Extract the [X, Y] coordinate from the center of the cell holding the provided text.  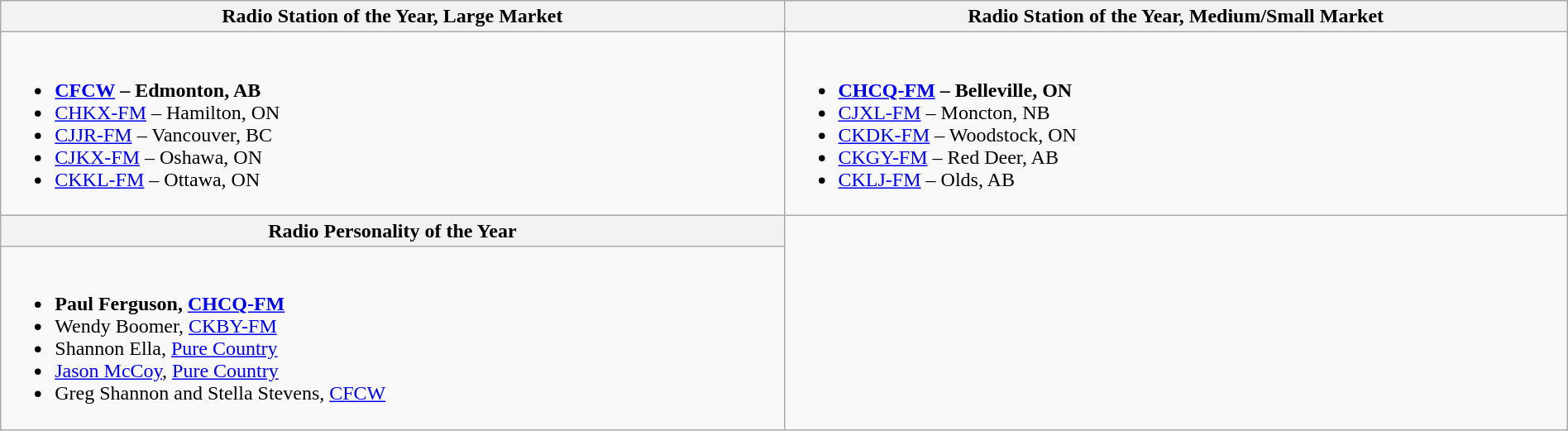
Radio Station of the Year, Medium/Small Market [1176, 17]
CHCQ-FM – Belleville, ONCJXL-FM – Moncton, NBCKDK-FM – Woodstock, ONCKGY-FM – Red Deer, ABCKLJ-FM – Olds, AB [1176, 124]
Radio Station of the Year, Large Market [392, 17]
CFCW – Edmonton, ABCHKX-FM – Hamilton, ONCJJR-FM – Vancouver, BCCJKX-FM – Oshawa, ONCKKL-FM – Ottawa, ON [392, 124]
Paul Ferguson, CHCQ-FMWendy Boomer, CKBY-FMShannon Ella, Pure CountryJason McCoy, Pure CountryGreg Shannon and Stella Stevens, CFCW [392, 338]
Radio Personality of the Year [392, 231]
